Find where the given text appears and provide that cell's center as [X, Y] coordinate. 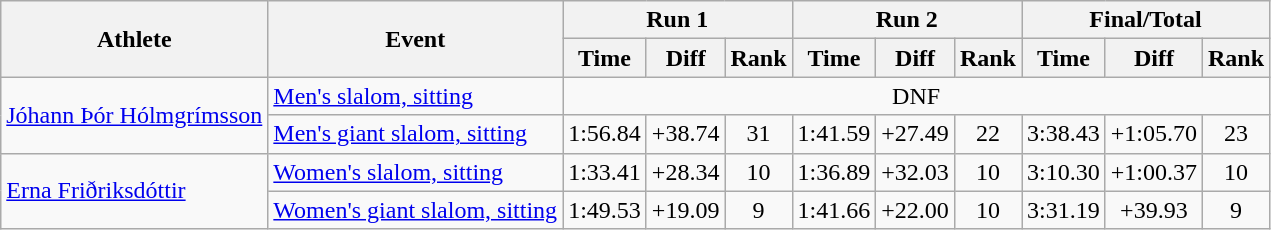
Women's slalom, sitting [416, 172]
Women's giant slalom, sitting [416, 210]
1:56.84 [605, 134]
+32.03 [916, 172]
23 [1236, 134]
+22.00 [916, 210]
22 [988, 134]
Run 1 [678, 20]
1:33.41 [605, 172]
Run 2 [906, 20]
3:10.30 [1064, 172]
Jóhann Þór Hólmgrímsson [134, 115]
+28.34 [686, 172]
+1:00.37 [1154, 172]
+39.93 [1154, 210]
1:41.59 [834, 134]
1:49.53 [605, 210]
31 [758, 134]
3:31.19 [1064, 210]
1:36.89 [834, 172]
3:38.43 [1064, 134]
Event [416, 39]
+38.74 [686, 134]
1:41.66 [834, 210]
+27.49 [916, 134]
Final/Total [1146, 20]
+1:05.70 [1154, 134]
+19.09 [686, 210]
Erna Friðriksdóttir [134, 191]
Men's slalom, sitting [416, 96]
Men's giant slalom, sitting [416, 134]
DNF [916, 96]
Athlete [134, 39]
